Pinpoint the cell where the given text exists, returning its [X, Y] midpoint coordinate. 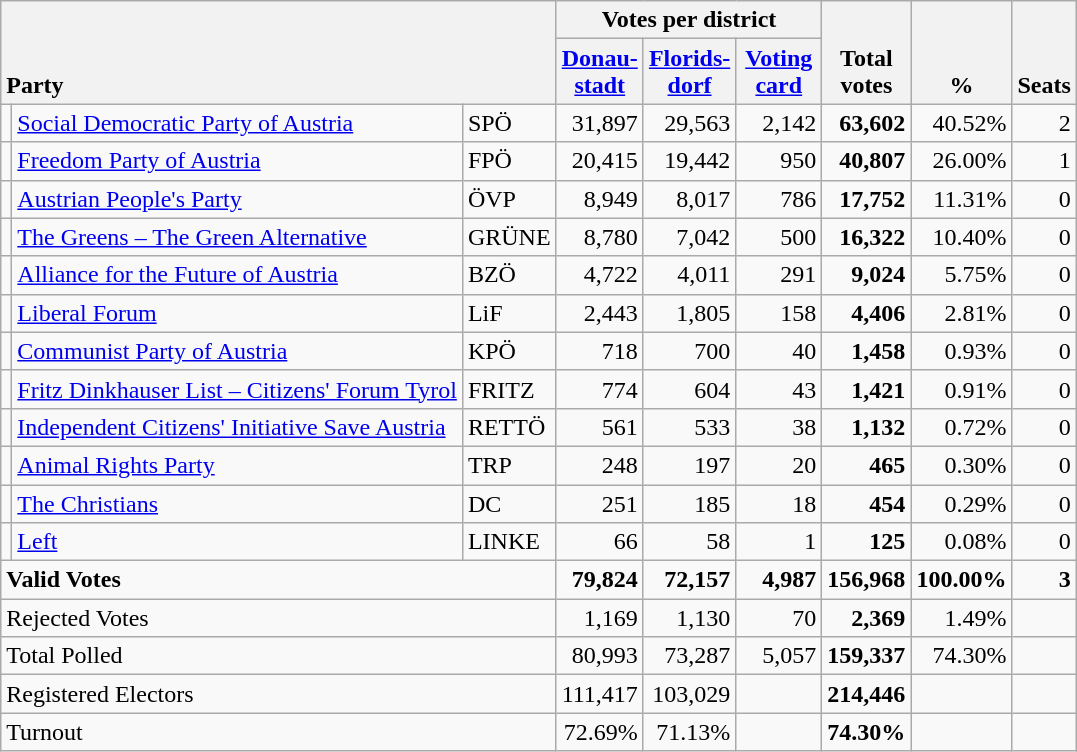
The Greens – The Green Alternative [238, 237]
700 [689, 351]
718 [600, 351]
Independent Citizens' Initiative Save Austria [238, 427]
16,322 [866, 237]
Freedom Party of Austria [238, 161]
Donau-stadt [600, 72]
20,415 [600, 161]
2,443 [600, 313]
BZÖ [509, 275]
Turnout [278, 732]
1,421 [866, 389]
72.69% [600, 732]
125 [866, 542]
Fritz Dinkhauser List – Citizens' Forum Tyrol [238, 389]
DC [509, 503]
FRITZ [509, 389]
465 [866, 465]
Austrian People's Party [238, 199]
31,897 [600, 123]
17,752 [866, 199]
40.52% [962, 123]
8,017 [689, 199]
Seats [1044, 52]
FPÖ [509, 161]
0.08% [962, 542]
1.49% [962, 618]
7,042 [689, 237]
4,011 [689, 275]
The Christians [238, 503]
158 [779, 313]
26.00% [962, 161]
3 [1044, 580]
Alliance for the Future of Austria [238, 275]
29,563 [689, 123]
0.93% [962, 351]
197 [689, 465]
LINKE [509, 542]
1,132 [866, 427]
Communist Party of Austria [238, 351]
79,824 [600, 580]
786 [779, 199]
950 [779, 161]
4,987 [779, 580]
20 [779, 465]
100.00% [962, 580]
8,949 [600, 199]
Party [278, 52]
66 [600, 542]
40,807 [866, 161]
774 [600, 389]
8,780 [600, 237]
Florids-dorf [689, 72]
73,287 [689, 656]
58 [689, 542]
11.31% [962, 199]
2,369 [866, 618]
2 [1044, 123]
1,169 [600, 618]
19,442 [689, 161]
80,993 [600, 656]
0.91% [962, 389]
9,024 [866, 275]
Registered Electors [278, 694]
Liberal Forum [238, 313]
533 [689, 427]
500 [779, 237]
251 [600, 503]
Votingcard [779, 72]
5.75% [962, 275]
291 [779, 275]
Valid Votes [278, 580]
38 [779, 427]
4,722 [600, 275]
71.13% [689, 732]
Animal Rights Party [238, 465]
ÖVP [509, 199]
103,029 [689, 694]
454 [866, 503]
GRÜNE [509, 237]
604 [689, 389]
156,968 [866, 580]
LiF [509, 313]
1,458 [866, 351]
5,057 [779, 656]
63,602 [866, 123]
SPÖ [509, 123]
2.81% [962, 313]
159,337 [866, 656]
RETTÖ [509, 427]
18 [779, 503]
185 [689, 503]
72,157 [689, 580]
1,805 [689, 313]
40 [779, 351]
Votes per district [689, 20]
0.72% [962, 427]
1,130 [689, 618]
561 [600, 427]
Total Polled [278, 656]
% [962, 52]
70 [779, 618]
43 [779, 389]
248 [600, 465]
10.40% [962, 237]
0.30% [962, 465]
0.29% [962, 503]
Left [238, 542]
111,417 [600, 694]
Social Democratic Party of Austria [238, 123]
Rejected Votes [278, 618]
214,446 [866, 694]
2,142 [779, 123]
4,406 [866, 313]
TRP [509, 465]
Totalvotes [866, 52]
KPÖ [509, 351]
